Provide the [x, y] coordinate of the cell's center where the given text is located.  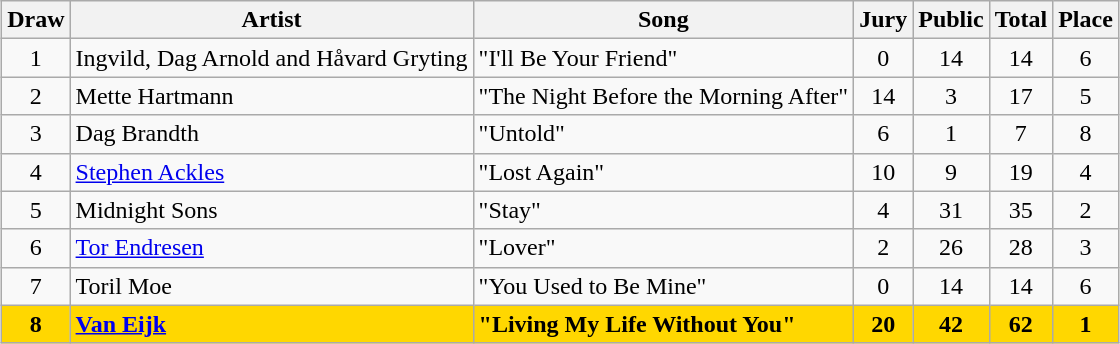
"Stay" [664, 210]
9 [951, 172]
Draw [36, 20]
10 [884, 172]
31 [951, 210]
"Lover" [664, 248]
Van Eijk [272, 324]
"Lost Again" [664, 172]
28 [1021, 248]
Midnight Sons [272, 210]
"Living My Life Without You" [664, 324]
20 [884, 324]
42 [951, 324]
Jury [884, 20]
Total [1021, 20]
Dag Brandth [272, 134]
Song [664, 20]
"The Night Before the Morning After" [664, 96]
Public [951, 20]
35 [1021, 210]
Tor Endresen [272, 248]
Place [1086, 20]
"I'll Be Your Friend" [664, 58]
Artist [272, 20]
"You Used to Be Mine" [664, 286]
19 [1021, 172]
62 [1021, 324]
Ingvild, Dag Arnold and Håvard Gryting [272, 58]
Mette Hartmann [272, 96]
Stephen Ackles [272, 172]
Toril Moe [272, 286]
17 [1021, 96]
"Untold" [664, 134]
26 [951, 248]
